Search for the cell housing the specified text and yield its (x, y) center coordinate. 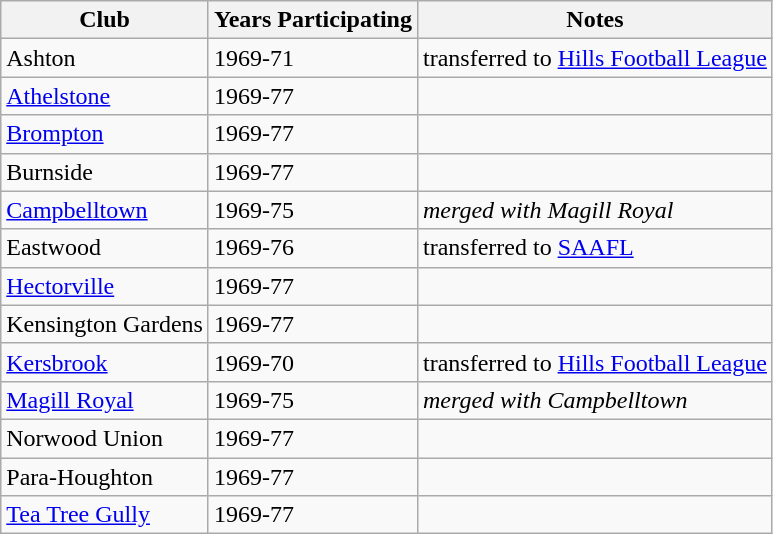
Tea Tree Gully (105, 515)
Notes (594, 20)
Norwood Union (105, 438)
merged with Magill Royal (594, 210)
Eastwood (105, 248)
1969-76 (312, 248)
Hectorville (105, 286)
Campbelltown (105, 210)
Club (105, 20)
Burnside (105, 172)
Athelstone (105, 96)
Para-Houghton (105, 477)
Kersbrook (105, 362)
Years Participating (312, 20)
Kensington Gardens (105, 324)
1969-70 (312, 362)
Magill Royal (105, 400)
1969-71 (312, 58)
Ashton (105, 58)
transferred to SAAFL (594, 248)
Brompton (105, 134)
merged with Campbelltown (594, 400)
